Determine the (X, Y) coordinate at the center of the cell enclosing the given text.  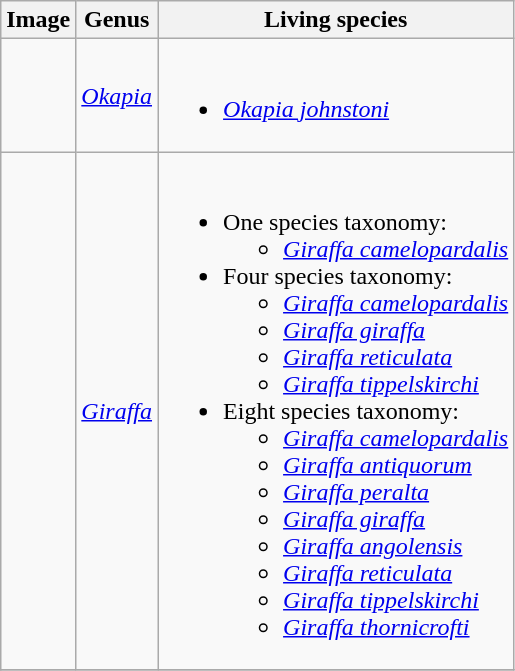
Giraffa (117, 411)
Image (38, 20)
Genus (117, 20)
Living species (336, 20)
Okapia (117, 96)
Okapia johnstoni (336, 96)
